Return the (x, y) coordinate for the center point of the cell that contains the specified text.  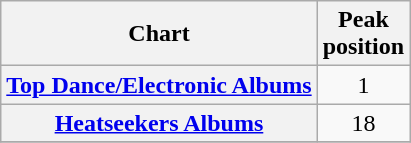
Chart (159, 34)
Heatseekers Albums (159, 123)
18 (363, 123)
1 (363, 85)
Peakposition (363, 34)
Top Dance/Electronic Albums (159, 85)
